From the cell containing the given text, extract its center point as (x, y) coordinate. 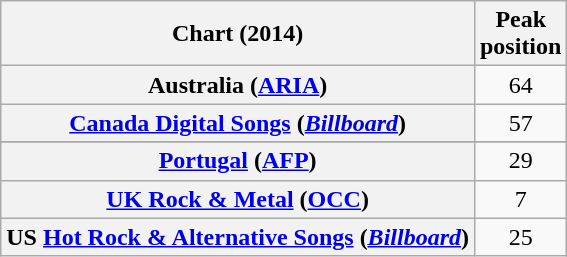
Portugal (AFP) (238, 161)
Peakposition (520, 34)
64 (520, 85)
Canada Digital Songs (Billboard) (238, 123)
25 (520, 237)
7 (520, 199)
29 (520, 161)
UK Rock & Metal (OCC) (238, 199)
US Hot Rock & Alternative Songs (Billboard) (238, 237)
57 (520, 123)
Australia (ARIA) (238, 85)
Chart (2014) (238, 34)
